Locate the cell with the specified text and output its [x, y] center coordinate. 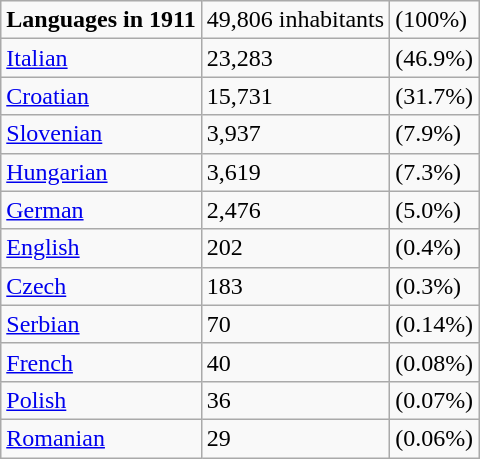
Serbian [101, 324]
29 [295, 438]
French [101, 362]
German [101, 210]
49,806 inhabitants [295, 20]
(31.7%) [434, 96]
Croatian [101, 96]
36 [295, 400]
23,283 [295, 58]
Czech [101, 286]
70 [295, 324]
Slovenian [101, 134]
(0.06%) [434, 438]
Polish [101, 400]
(46.9%) [434, 58]
Hungarian [101, 172]
Languages in 1911 [101, 20]
15,731 [295, 96]
202 [295, 248]
(0.07%) [434, 400]
3,937 [295, 134]
(0.08%) [434, 362]
(5.0%) [434, 210]
(7.3%) [434, 172]
40 [295, 362]
(0.14%) [434, 324]
3,619 [295, 172]
183 [295, 286]
2,476 [295, 210]
(7.9%) [434, 134]
(0.4%) [434, 248]
(100%) [434, 20]
English [101, 248]
Romanian [101, 438]
Italian [101, 58]
(0.3%) [434, 286]
